Identify which cell holds the provided text, then report its (x, y) central coordinate. 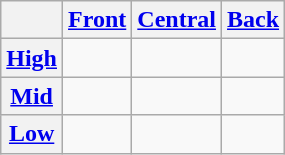
Back (254, 20)
Mid (32, 96)
Front (98, 20)
High (32, 58)
Low (32, 134)
Central (177, 20)
